For the text-containing cell, return its midpoint in (X, Y) coordinate format. 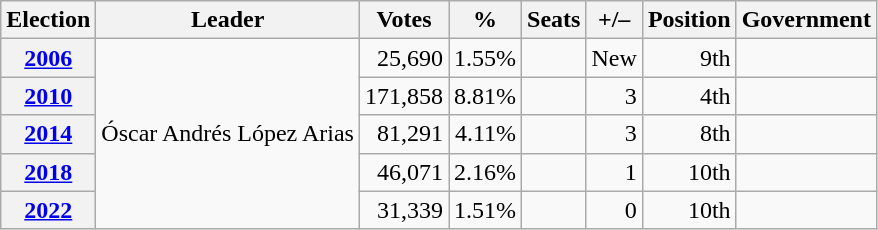
171,858 (404, 96)
1.55% (486, 58)
0 (614, 210)
Óscar Andrés López Arias (228, 134)
46,071 (404, 172)
81,291 (404, 134)
8.81% (486, 96)
Leader (228, 20)
2.16% (486, 172)
Votes (404, 20)
25,690 (404, 58)
1.51% (486, 210)
Election (48, 20)
Government (806, 20)
8th (689, 134)
2010 (48, 96)
2018 (48, 172)
4.11% (486, 134)
31,339 (404, 210)
Seats (554, 20)
Position (689, 20)
% (486, 20)
2014 (48, 134)
1 (614, 172)
New (614, 58)
9th (689, 58)
4th (689, 96)
2006 (48, 58)
+/– (614, 20)
2022 (48, 210)
